Pinpoint the cell where the given text exists, returning its (X, Y) midpoint coordinate. 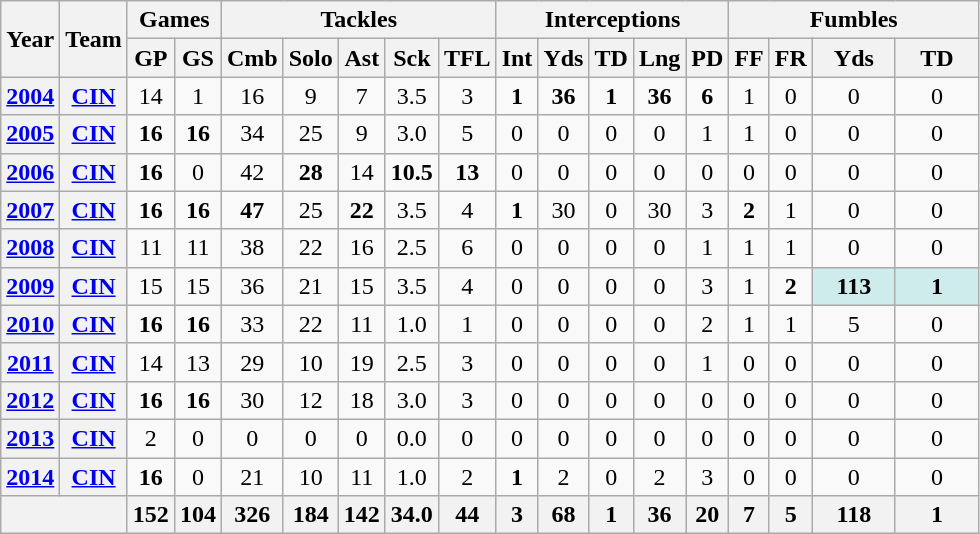
68 (564, 515)
38 (252, 248)
10.5 (412, 172)
29 (252, 362)
44 (467, 515)
2012 (30, 400)
142 (362, 515)
2009 (30, 286)
PD (708, 58)
Year (30, 39)
118 (854, 515)
20 (708, 515)
184 (310, 515)
Team (94, 39)
FR (790, 58)
2008 (30, 248)
2007 (30, 210)
104 (198, 515)
Tackles (358, 20)
326 (252, 515)
Sck (412, 58)
19 (362, 362)
2006 (30, 172)
Ast (362, 58)
2011 (30, 362)
Fumbles (854, 20)
2004 (30, 96)
Games (174, 20)
34.0 (412, 515)
113 (854, 286)
TFL (467, 58)
GP (150, 58)
47 (252, 210)
Solo (310, 58)
Interceptions (612, 20)
Cmb (252, 58)
2013 (30, 438)
2010 (30, 324)
GS (198, 58)
28 (310, 172)
33 (252, 324)
18 (362, 400)
Int (517, 58)
42 (252, 172)
34 (252, 134)
12 (310, 400)
2014 (30, 477)
FF (749, 58)
0.0 (412, 438)
Lng (659, 58)
2005 (30, 134)
152 (150, 515)
